Pinpoint the cell where the given text exists, returning its (x, y) midpoint coordinate. 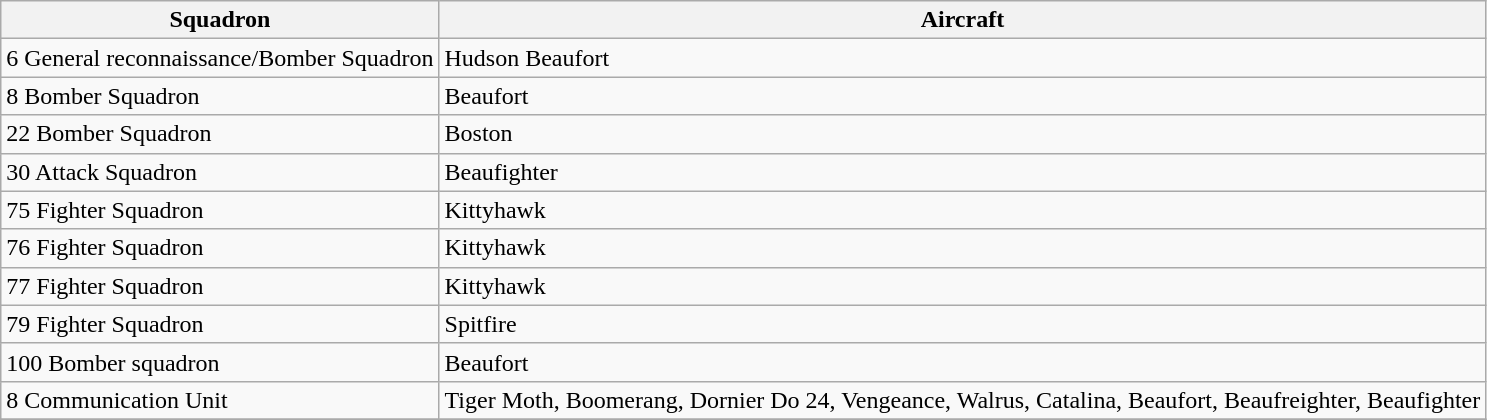
Spitfire (962, 324)
Tiger Moth, Boomerang, Dornier Do 24, Vengeance, Walrus, Catalina, Beaufort, Beaufreighter, Beaufighter (962, 400)
30 Attack Squadron (220, 172)
79 Fighter Squadron (220, 324)
Squadron (220, 20)
77 Fighter Squadron (220, 286)
8 Bomber Squadron (220, 96)
75 Fighter Squadron (220, 210)
Beaufighter (962, 172)
76 Fighter Squadron (220, 248)
Hudson Beaufort (962, 58)
6 General reconnaissance/Bomber Squadron (220, 58)
8 Communication Unit (220, 400)
Boston (962, 134)
Aircraft (962, 20)
22 Bomber Squadron (220, 134)
100 Bomber squadron (220, 362)
